Provide the (x, y) coordinate of the cell's center where the given text is located.  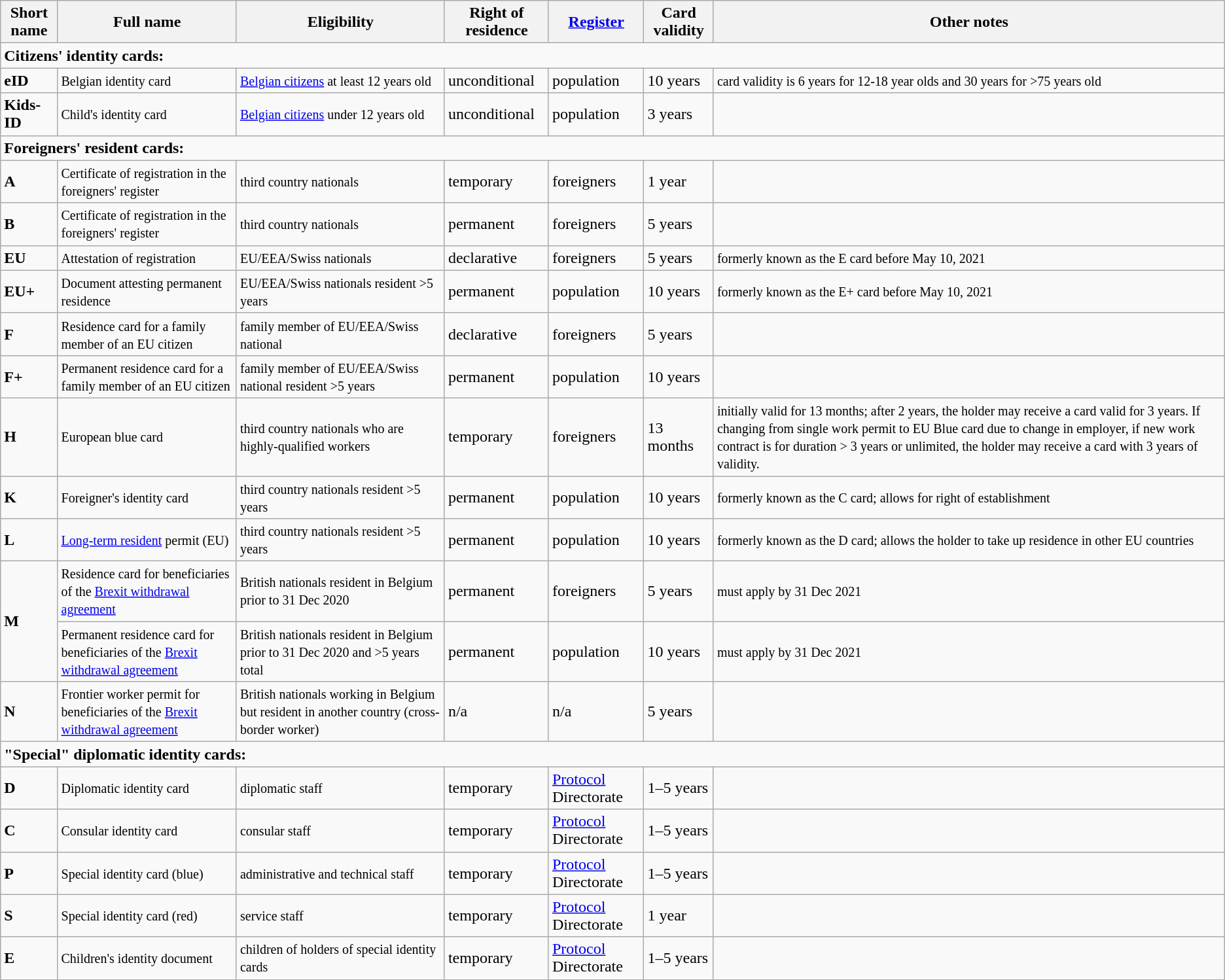
diplomatic staff (340, 788)
consular staff (340, 831)
Residence card for beneficiaries of the Brexit withdrawal agreement (147, 591)
Residence card for a family member of an EU citizen (147, 334)
formerly known as the D card; allows the holder to take up residence in other EU countries (968, 540)
A (29, 182)
D (29, 788)
family member of EU/EEA/Swiss national resident >5 years (340, 377)
B (29, 224)
Document attesting permanent residence (147, 292)
Permanent residence card for beneficiaries of the Brexit withdrawal agreement (147, 652)
children of holders of special identity cards (340, 958)
EU/EEA/Swiss nationals (340, 258)
Foreigners' resident cards: (612, 148)
3 years (679, 114)
"Special" diplomatic identity cards: (612, 754)
family member of EU/EEA/Swiss national (340, 334)
P (29, 873)
Frontier worker permit for beneficiaries of the Brexit withdrawal agreement (147, 712)
EU/EEA/Swiss nationals resident >5 years (340, 292)
Belgian identity card (147, 80)
British nationals resident in Belgium prior to 31 Dec 2020 (340, 591)
Long-term resident permit (EU) (147, 540)
eID (29, 80)
British nationals working in Belgium but resident in another country (cross-border worker) (340, 712)
13 months (679, 437)
Kids-ID (29, 114)
Right of residence (496, 22)
Full name (147, 22)
Attestation of registration (147, 258)
EU+ (29, 292)
Child's identity card (147, 114)
E (29, 958)
Foreigner's identity card (147, 497)
H (29, 437)
Other notes (968, 22)
Eligibility (340, 22)
Permanent residence card for a family member of an EU citizen (147, 377)
N (29, 712)
British nationals resident in Belgium prior to 31 Dec 2020 and >5 years total (340, 652)
formerly known as the C card; allows for right of establishment (968, 497)
Children's identity document (147, 958)
S (29, 916)
M (29, 621)
F (29, 334)
C (29, 831)
Special identity card (blue) (147, 873)
card validity is 6 years for 12-18 year olds and 30 years for >75 years old (968, 80)
Citizens' identity cards: (612, 56)
Belgian citizens under 12 years old (340, 114)
Consular identity card (147, 831)
Register (596, 22)
K (29, 497)
European blue card (147, 437)
Special identity card (red) (147, 916)
formerly known as the E+ card before May 10, 2021 (968, 292)
service staff (340, 916)
administrative and technical staff (340, 873)
Short name (29, 22)
F+ (29, 377)
third country nationals who are highly-qualified workers (340, 437)
formerly known as the E card before May 10, 2021 (968, 258)
EU (29, 258)
Card validity (679, 22)
Belgian citizens at least 12 years old (340, 80)
Diplomatic identity card (147, 788)
L (29, 540)
